Return the [x, y] coordinate for the center point of the cell that contains the specified text.  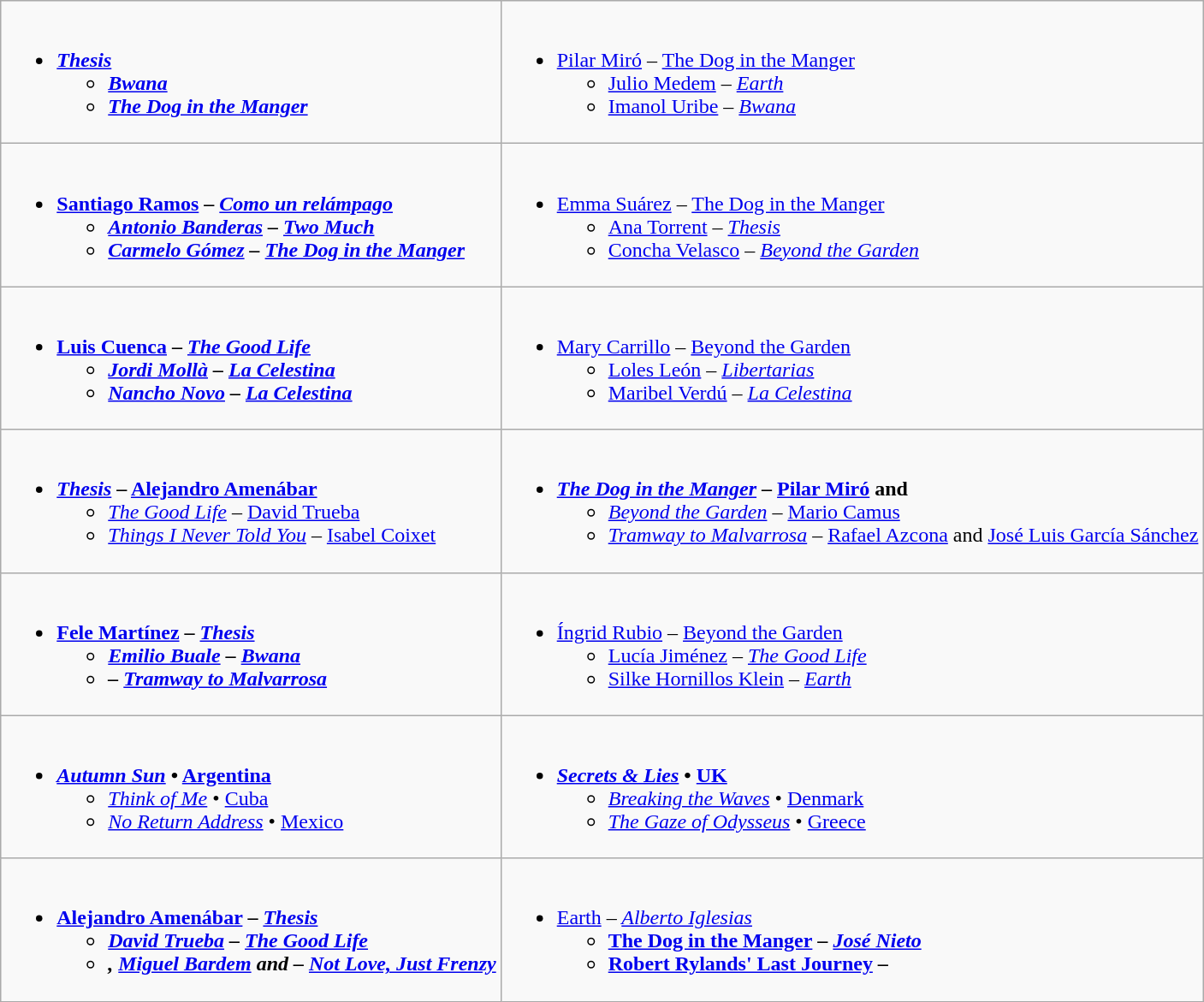
Íngrid Rubio – Beyond the GardenLucía Jiménez – The Good LifeSilke Hornillos Klein – Earth [852, 643]
Emma Suárez – The Dog in the MangerAna Torrent – ThesisConcha Velasco – Beyond the Garden [852, 216]
Santiago Ramos – Como un relámpagoAntonio Banderas – Two MuchCarmelo Gómez – The Dog in the Manger [251, 216]
Thesis – Alejandro AmenábarThe Good Life – David TruebaThings I Never Told You – Isabel Coixet [251, 501]
Fele Martínez – ThesisEmilio Buale – Bwana – Tramway to Malvarrosa [251, 643]
Autumn Sun • ArgentinaThink of Me • CubaNo Return Address • Mexico [251, 787]
ThesisBwanaThe Dog in the Manger [251, 72]
Alejandro Amenábar – ThesisDavid Trueba – The Good Life, Miguel Bardem and – Not Love, Just Frenzy [251, 929]
Luis Cuenca – The Good LifeJordi Mollà – La CelestinaNancho Novo – La Celestina [251, 358]
Mary Carrillo – Beyond the GardenLoles León – LibertariasMaribel Verdú – La Celestina [852, 358]
The Dog in the Manger – Pilar Miró and Beyond the Garden – Mario CamusTramway to Malvarrosa – Rafael Azcona and José Luis García Sánchez [852, 501]
Pilar Miró – The Dog in the MangerJulio Medem – EarthImanol Uribe – Bwana [852, 72]
Earth – Alberto IglesiasThe Dog in the Manger – José NietoRobert Rylands' Last Journey – [852, 929]
Secrets & Lies • UKBreaking the Waves • DenmarkThe Gaze of Odysseus • Greece [852, 787]
